Provide the (x, y) coordinate of the cell's center where the given text is located.  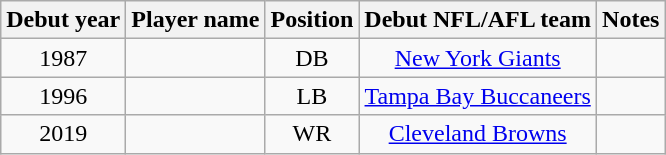
Player name (196, 20)
DB (312, 58)
WR (312, 134)
Cleveland Browns (478, 134)
Tampa Bay Buccaneers (478, 96)
New York Giants (478, 58)
Notes (631, 20)
Position (312, 20)
1987 (64, 58)
1996 (64, 96)
Debut year (64, 20)
Debut NFL/AFL team (478, 20)
2019 (64, 134)
LB (312, 96)
